Return [X, Y] of the center of cell containing provided text 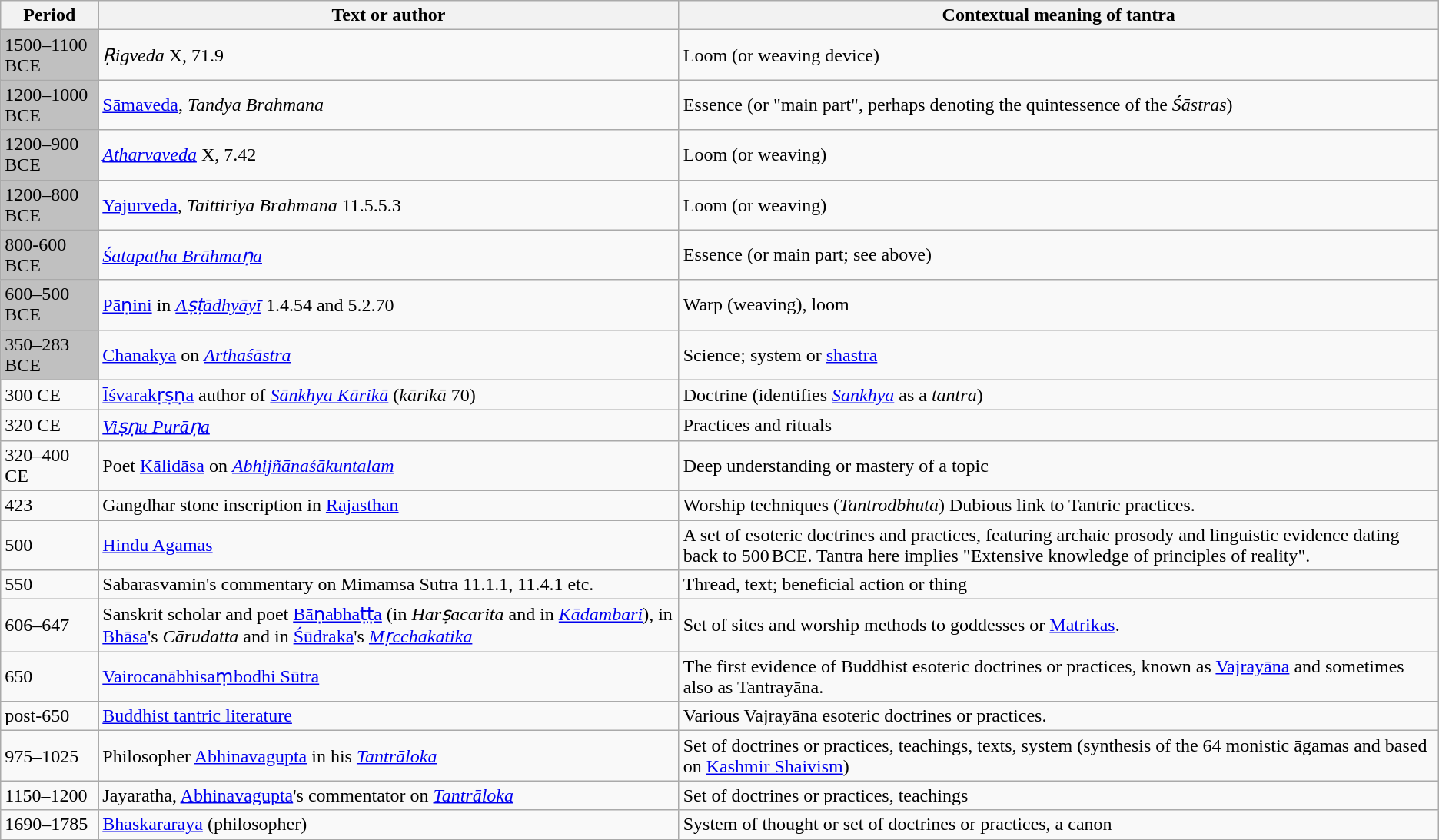
Bhaskararaya (philosopher) [389, 825]
600–500 BCE [49, 304]
Atharvaveda X, 7.42 [389, 155]
post-650 [49, 716]
Hindu Agamas [389, 544]
Śatapatha Brāhmaṇa [389, 255]
Worship techniques (Tantrodbhuta) Dubious link to Tantric practices. [1058, 505]
650 [49, 676]
Philosopher Abhinavagupta in his Tantrāloka [389, 756]
Doctrine (identifies Sankhya as a tantra) [1058, 395]
Deep understanding or mastery of a topic [1058, 466]
Sanskrit scholar and poet Bāṇabhaṭṭa (in Harṣacarita and in Kādambari), in Bhāsa's Cārudatta and in Śūdraka's Mṛcchakatika [389, 626]
Viṣṇu Purāṇa [389, 426]
Vairocanābhisaṃbodhi Sūtra [389, 676]
1500–1100 BCE [49, 55]
Pāṇini in Aṣṭādhyāyī 1.4.54 and 5.2.70 [389, 304]
Poet Kālidāsa on Abhijñānaśākuntalam [389, 466]
320 CE [49, 426]
Warp (weaving), loom [1058, 304]
Buddhist tantric literature [389, 716]
Sabarasvamin's commentary on Mimamsa Sutra 11.1.1, 11.4.1 etc. [389, 585]
Various Vajrayāna esoteric doctrines or practices. [1058, 716]
606–647 [49, 626]
975–1025 [49, 756]
1200–800 BCE [49, 204]
Science; system or shastra [1058, 355]
1200–900 BCE [49, 155]
Essence (or main part; see above) [1058, 255]
1690–1785 [49, 825]
Yajurveda, Taittiriya Brahmana 11.5.5.3 [389, 204]
Practices and rituals [1058, 426]
300 CE [49, 395]
Jayaratha, Abhinavagupta's commentator on Tantrāloka [389, 795]
Thread, text; beneficial action or thing [1058, 585]
Essence (or "main part", perhaps denoting the quintessence of the Śāstras) [1058, 105]
Set of doctrines or practices, teachings, texts, system (synthesis of the 64 monistic āgamas and based on Kashmir Shaivism) [1058, 756]
Text or author [389, 15]
Ṛigveda X, 71.9 [389, 55]
Contextual meaning of tantra [1058, 15]
Sāmaveda, Tandya Brahmana [389, 105]
423 [49, 505]
Chanakya on Arthaśāstra [389, 355]
550 [49, 585]
320–400 CE [49, 466]
800-600 BCE [49, 255]
1200–1000 BCE [49, 105]
Loom (or weaving device) [1058, 55]
The first evidence of Buddhist esoteric doctrines or practices, known as Vajrayāna and sometimes also as Tantrayāna. [1058, 676]
System of thought or set of doctrines or practices, a canon [1058, 825]
350–283 BCE [49, 355]
Set of doctrines or practices, teachings [1058, 795]
Īśvarakṛṣṇa author of Sānkhya Kārikā (kārikā 70) [389, 395]
Set of sites and worship methods to goddesses or Matrikas. [1058, 626]
Period [49, 15]
1150–1200 [49, 795]
Gangdhar stone inscription in Rajasthan [389, 505]
500 [49, 544]
